Return [X, Y] of the center of cell containing provided text 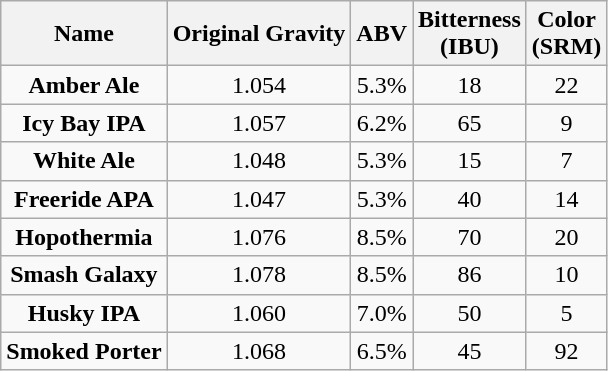
6.5% [382, 351]
Icy Bay IPA [84, 123]
Hopothermia [84, 237]
5 [566, 313]
Amber Ale [84, 85]
1.048 [259, 161]
7 [566, 161]
18 [470, 85]
Color(SRM) [566, 34]
Husky IPA [84, 313]
ABV [382, 34]
92 [566, 351]
1.060 [259, 313]
Smash Galaxy [84, 275]
22 [566, 85]
9 [566, 123]
10 [566, 275]
50 [470, 313]
1.047 [259, 199]
45 [470, 351]
65 [470, 123]
1.068 [259, 351]
6.2% [382, 123]
Smoked Porter [84, 351]
Bitterness(IBU) [470, 34]
14 [566, 199]
1.078 [259, 275]
1.057 [259, 123]
40 [470, 199]
Freeride APA [84, 199]
20 [566, 237]
1.076 [259, 237]
86 [470, 275]
70 [470, 237]
7.0% [382, 313]
White Ale [84, 161]
1.054 [259, 85]
15 [470, 161]
Original Gravity [259, 34]
Name [84, 34]
